Capture the cell that displays the provided text and extract its [X, Y] central coordinate. 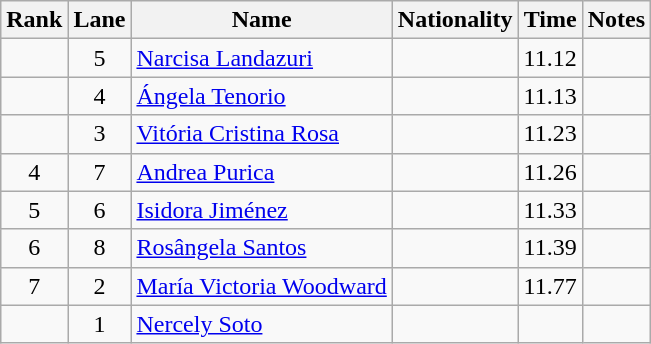
11.12 [550, 58]
Rank [34, 20]
Nationality [455, 20]
Narcisa Landazuri [262, 58]
María Victoria Woodward [262, 286]
11.23 [550, 134]
Lane [100, 20]
Rosângela Santos [262, 248]
8 [100, 248]
Notes [616, 20]
11.26 [550, 172]
Time [550, 20]
1 [100, 324]
Vitória Cristina Rosa [262, 134]
11.33 [550, 210]
Name [262, 20]
2 [100, 286]
3 [100, 134]
11.77 [550, 286]
Isidora Jiménez [262, 210]
Andrea Purica [262, 172]
Nercely Soto [262, 324]
Ángela Tenorio [262, 96]
11.13 [550, 96]
11.39 [550, 248]
